Detect which cell encompasses the target text, then output its [X, Y] center coordinate. 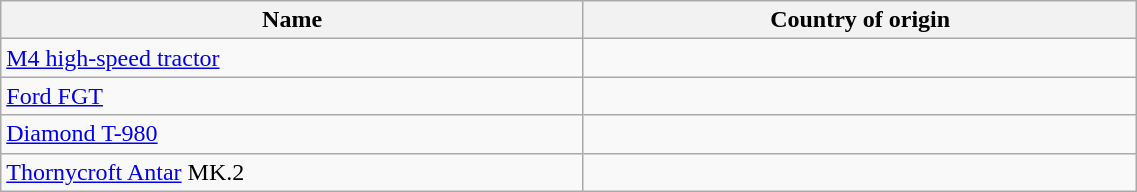
Country of origin [860, 20]
Diamond T-980 [292, 134]
M4 high-speed tractor [292, 58]
Ford FGT [292, 96]
Thornycroft Antar MK.2 [292, 172]
Name [292, 20]
